Search for the cell housing the specified text and yield its [X, Y] center coordinate. 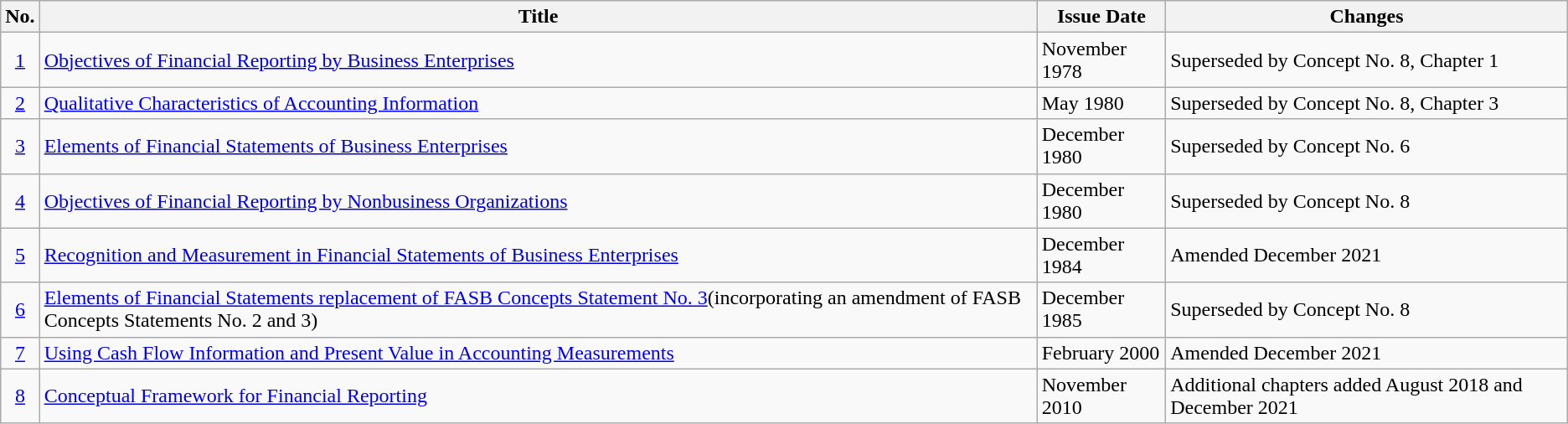
5 [20, 255]
Changes [1367, 17]
2 [20, 103]
Additional chapters added August 2018 and December 2021 [1367, 396]
Issue Date [1101, 17]
December 1984 [1101, 255]
No. [20, 17]
Superseded by Concept No. 6 [1367, 146]
Elements of Financial Statements replacement of FASB Concepts Statement No. 3(incorporating an amendment of FASB Concepts Statements No. 2 and 3) [538, 310]
May 1980 [1101, 103]
November 2010 [1101, 396]
November 1978 [1101, 60]
Superseded by Concept No. 8, Chapter 1 [1367, 60]
Title [538, 17]
Objectives of Financial Reporting by Nonbusiness Organizations [538, 201]
1 [20, 60]
Elements of Financial Statements of Business Enterprises [538, 146]
7 [20, 353]
Using Cash Flow Information and Present Value in Accounting Measurements [538, 353]
Superseded by Concept No. 8, Chapter 3 [1367, 103]
Objectives of Financial Reporting by Business Enterprises [538, 60]
8 [20, 396]
February 2000 [1101, 353]
6 [20, 310]
Qualitative Characteristics of Accounting Information [538, 103]
Recognition and Measurement in Financial Statements of Business Enterprises [538, 255]
4 [20, 201]
Conceptual Framework for Financial Reporting [538, 396]
December 1985 [1101, 310]
3 [20, 146]
